Locate the cell with the specified text and output its [x, y] center coordinate. 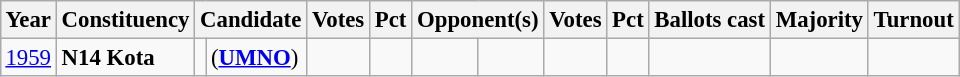
Candidate [251, 20]
N14 Kota [125, 57]
Year [28, 20]
(UMNO) [256, 57]
Turnout [914, 20]
Opponent(s) [478, 20]
1959 [28, 57]
Constituency [125, 20]
Majority [819, 20]
Ballots cast [710, 20]
